Locate the cell with the specified text and output its (X, Y) center coordinate. 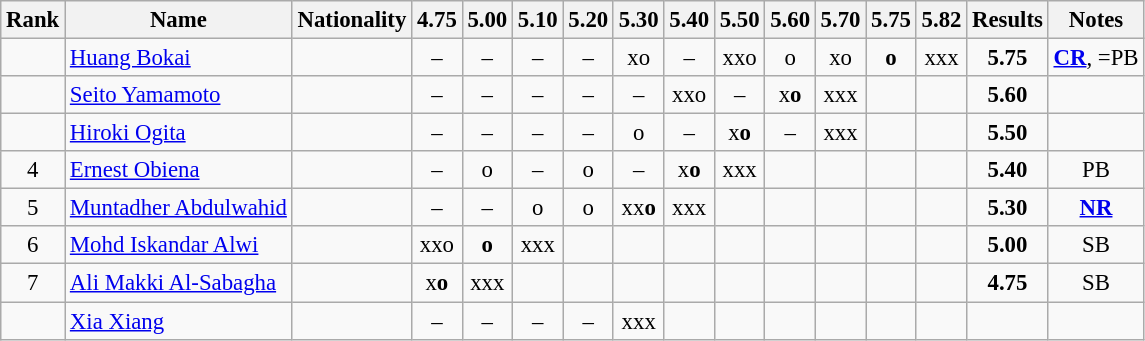
Rank (33, 20)
CR, =PB (1096, 58)
5 (33, 208)
Huang Bokai (179, 58)
Ali Makki Al-Sabagha (179, 283)
Name (179, 20)
NR (1096, 208)
Seito Yamamoto (179, 95)
PB (1096, 170)
5.70 (840, 20)
7 (33, 283)
Results (1008, 20)
Muntadher Abdulwahid (179, 208)
Mohd Iskandar Alwi (179, 245)
Nationality (352, 20)
Hiroki Ogita (179, 133)
5.10 (538, 20)
5.82 (941, 20)
Notes (1096, 20)
6 (33, 245)
4 (33, 170)
5.20 (588, 20)
Ernest Obiena (179, 170)
Xia Xiang (179, 321)
